Provide the [X, Y] coordinate of the cell's center where the given text is located.  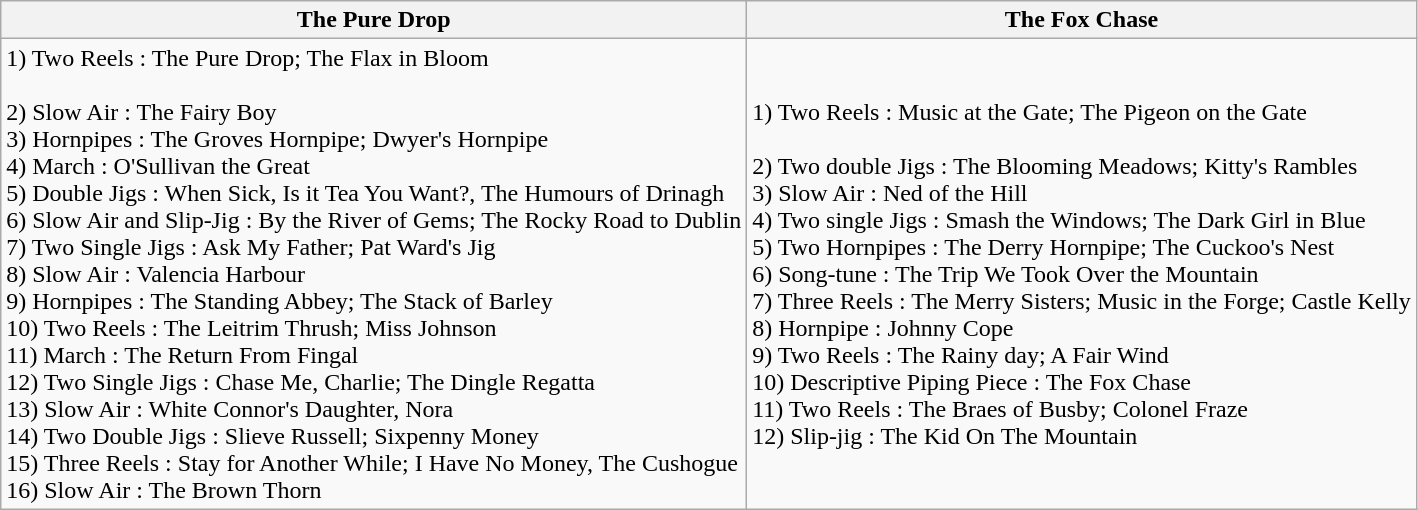
The Fox Chase [1082, 20]
The Pure Drop [374, 20]
